Pinpoint the cell where the given text exists, returning its [X, Y] midpoint coordinate. 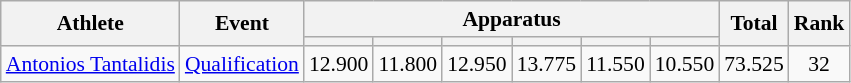
Total [754, 24]
73.525 [754, 64]
12.950 [476, 64]
13.775 [546, 64]
32 [820, 64]
11.800 [408, 64]
Event [242, 24]
11.550 [616, 64]
Qualification [242, 64]
10.550 [684, 64]
Apparatus [512, 19]
12.900 [338, 64]
Rank [820, 24]
Athlete [90, 24]
Antonios Tantalidis [90, 64]
